Return the (X, Y) coordinate for the center point of the cell that contains the specified text.  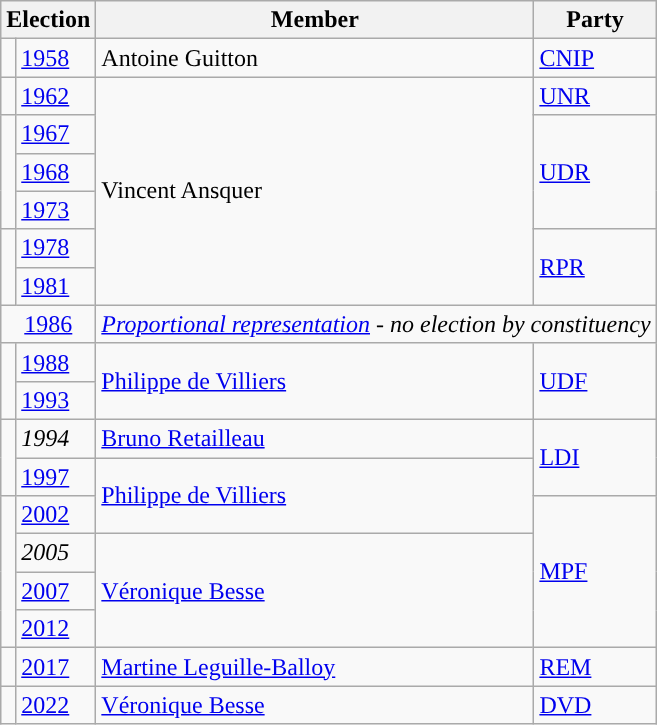
1967 (56, 134)
LDI (595, 457)
1994 (56, 438)
1981 (56, 286)
1993 (56, 400)
MPF (595, 572)
1986 (48, 324)
UDF (595, 381)
1988 (56, 362)
1962 (56, 96)
1958 (56, 58)
2017 (56, 667)
UDR (595, 172)
1978 (56, 248)
2022 (56, 705)
2002 (56, 515)
Party (595, 20)
Election (48, 20)
RPR (595, 267)
Vincent Ansquer (315, 191)
Proportional representation - no election by constituency (376, 324)
REM (595, 667)
UNR (595, 96)
Antoine Guitton (315, 58)
2005 (56, 553)
1973 (56, 210)
1997 (56, 477)
Martine Leguille-Balloy (315, 667)
DVD (595, 705)
1968 (56, 172)
2012 (56, 629)
2007 (56, 591)
Bruno Retailleau (315, 438)
Member (315, 20)
CNIP (595, 58)
